For the text-containing cell, return its midpoint in (X, Y) coordinate format. 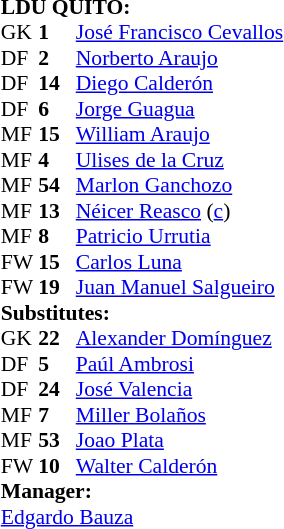
Ulises de la Cruz (180, 160)
Alexander Domínguez (180, 339)
Diego Calderón (180, 83)
Substitutes: (142, 313)
24 (57, 389)
José Francisco Cevallos (180, 33)
Walter Calderón (180, 466)
Joao Plata (180, 441)
19 (57, 287)
6 (57, 109)
53 (57, 441)
Patricio Urrutia (180, 237)
Miller Bolaños (180, 415)
4 (57, 160)
Carlos Luna (180, 262)
8 (57, 237)
Juan Manuel Salgueiro (180, 287)
22 (57, 339)
14 (57, 83)
Néicer Reasco (c) (180, 211)
William Araujo (180, 135)
Manager: (142, 491)
José Valencia (180, 389)
Paúl Ambrosi (180, 364)
13 (57, 211)
7 (57, 415)
5 (57, 364)
Jorge Guagua (180, 109)
Norberto Araujo (180, 58)
1 (57, 33)
2 (57, 58)
54 (57, 185)
10 (57, 466)
Marlon Ganchozo (180, 185)
